Extract the [X, Y] coordinate from the center of the cell holding the provided text.  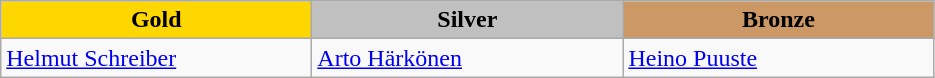
Helmut Schreiber [156, 58]
Silver [468, 20]
Heino Puuste [778, 58]
Arto Härkönen [468, 58]
Gold [156, 20]
Bronze [778, 20]
